Extract the (x, y) coordinate from the center of the cell holding the provided text.  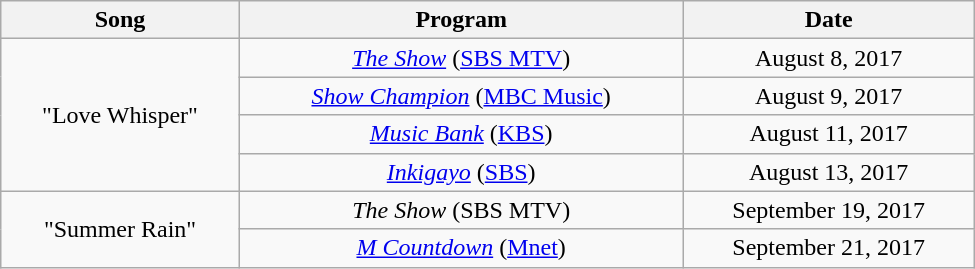
"Summer Rain" (120, 229)
Program (461, 20)
August 13, 2017 (828, 172)
August 9, 2017 (828, 96)
Inkigayo (SBS) (461, 172)
Date (828, 20)
Song (120, 20)
September 19, 2017 (828, 210)
"Love Whisper" (120, 115)
M Countdown (Mnet) (461, 248)
August 8, 2017 (828, 58)
Show Champion (MBC Music) (461, 96)
August 11, 2017 (828, 134)
Music Bank (KBS) (461, 134)
September 21, 2017 (828, 248)
